For the text-containing cell, return its midpoint in (X, Y) coordinate format. 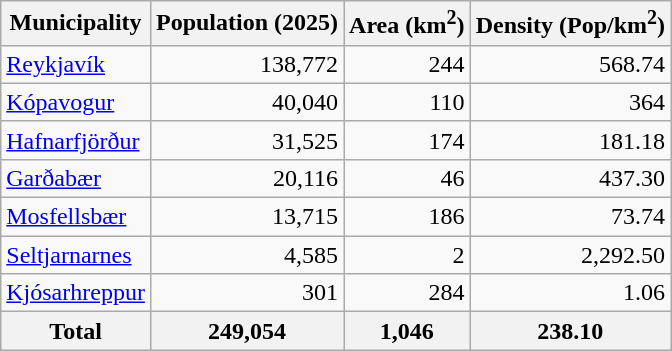
437.30 (570, 178)
31,525 (246, 140)
Area (km2) (408, 24)
244 (408, 64)
Population (2025) (246, 24)
301 (246, 293)
Total (76, 331)
40,040 (246, 102)
2,292.50 (570, 255)
568.74 (570, 64)
Garðabær (76, 178)
1.06 (570, 293)
181.18 (570, 140)
Reykjavík (76, 64)
20,116 (246, 178)
238.10 (570, 331)
Kjósarhreppur (76, 293)
Kópavogur (76, 102)
Seltjarnarnes (76, 255)
1,046 (408, 331)
46 (408, 178)
Hafnarfjörður (76, 140)
110 (408, 102)
174 (408, 140)
249,054 (246, 331)
Municipality (76, 24)
Mosfellsbær (76, 217)
73.74 (570, 217)
284 (408, 293)
Density (Pop/km2) (570, 24)
186 (408, 217)
364 (570, 102)
4,585 (246, 255)
2 (408, 255)
138,772 (246, 64)
13,715 (246, 217)
